Find where the given text appears and provide that cell's center as (X, Y) coordinate. 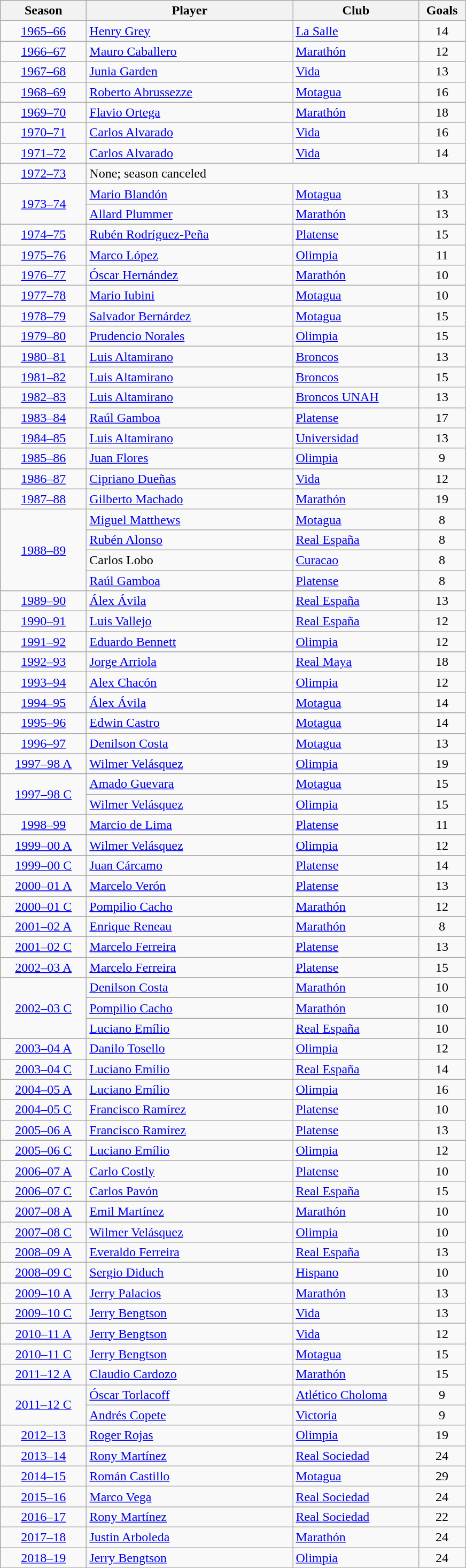
1974–75 (44, 234)
2000–01 C (44, 906)
Mario Iubini (190, 296)
1970–71 (44, 133)
2004–05 C (44, 1110)
1969–70 (44, 112)
1977–78 (44, 296)
1993–94 (44, 682)
Edwin Castro (190, 723)
Carlo Costly (190, 1171)
Roberto Abrussezze (190, 92)
Atlético Choloma (356, 1395)
1998–99 (44, 825)
Broncos UNAH (356, 397)
Marcelo Verón (190, 886)
1971–72 (44, 153)
1967–68 (44, 72)
2002–03 C (44, 1008)
Alex Chacón (190, 682)
1984–85 (44, 438)
Everaldo Ferreira (190, 1252)
2009–10 A (44, 1293)
Óscar Hernández (190, 275)
1997–98 A (44, 764)
Luis Vallejo (190, 621)
2002–03 A (44, 967)
2008–09 A (44, 1252)
2001–02 A (44, 927)
2012–13 (44, 1435)
1994–95 (44, 703)
Juan Cárcamo (190, 865)
2005–06 A (44, 1130)
Season (44, 11)
1995–96 (44, 723)
2003–04 C (44, 1069)
2010–11 A (44, 1334)
1965–66 (44, 31)
1986–87 (44, 479)
Allard Plummer (190, 214)
1992–93 (44, 662)
1996–97 (44, 743)
22 (442, 1517)
Claudio Cardozo (190, 1374)
2013–14 (44, 1456)
Carlos Pavón (190, 1191)
Real Maya (356, 662)
1987–88 (44, 499)
2018–19 (44, 1558)
2005–06 C (44, 1150)
2011–12 A (44, 1374)
Henry Grey (190, 31)
Gilberto Machado (190, 499)
2008–09 C (44, 1273)
Carlos Lobo (190, 560)
29 (442, 1476)
Cipriano Dueñas (190, 479)
1979–80 (44, 336)
Román Castillo (190, 1476)
2000–01 A (44, 886)
None; season canceled (276, 173)
1983–84 (44, 418)
Justin Arboleda (190, 1537)
Rubén Alonso (190, 540)
Victoria (356, 1415)
Rubén Rodríguez-Peña (190, 234)
2001–02 C (44, 947)
1997–98 C (44, 794)
Danilo Tosello (190, 1049)
Mario Blandón (190, 194)
1982–83 (44, 397)
Eduardo Bennett (190, 642)
2017–18 (44, 1537)
Marco Vega (190, 1496)
2010–11 C (44, 1354)
Junia Garden (190, 72)
Mauro Caballero (190, 51)
Óscar Torlacoff (190, 1395)
17 (442, 418)
Andrés Copete (190, 1415)
1968–69 (44, 92)
Miguel Matthews (190, 519)
1988–89 (44, 550)
1990–91 (44, 621)
1999–00 A (44, 845)
Hispano (356, 1273)
1999–00 C (44, 865)
1981–82 (44, 377)
2014–15 (44, 1476)
2015–16 (44, 1496)
1978–79 (44, 316)
2009–10 C (44, 1313)
1972–73 (44, 173)
Goals (442, 11)
Club (356, 11)
1976–77 (44, 275)
Curacao (356, 560)
2007–08 C (44, 1232)
Jerry Palacios (190, 1293)
Roger Rojas (190, 1435)
Enrique Reneau (190, 927)
2016–17 (44, 1517)
Salvador Bernárdez (190, 316)
Flavio Ortega (190, 112)
1973–74 (44, 204)
2004–05 A (44, 1089)
Marcio de Lima (190, 825)
1991–92 (44, 642)
2003–04 A (44, 1049)
Amado Guevara (190, 784)
Marco López (190, 255)
1975–76 (44, 255)
Prudencio Norales (190, 336)
2006–07 A (44, 1171)
Juan Flores (190, 458)
1985–86 (44, 458)
Sergio Diduch (190, 1273)
2011–12 C (44, 1405)
La Salle (356, 31)
2007–08 A (44, 1211)
Emil Martínez (190, 1211)
1980–81 (44, 357)
Player (190, 11)
1966–67 (44, 51)
Jorge Arriola (190, 662)
1989–90 (44, 601)
Universidad (356, 438)
2006–07 C (44, 1191)
